Provide the [X, Y] coordinate of the cell's center where the given text is located.  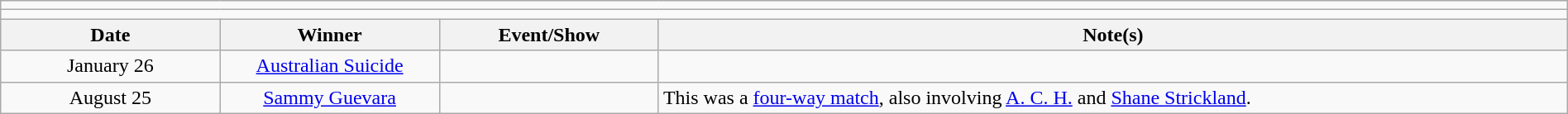
This was a four-way match, also involving A. C. H. and Shane Strickland. [1113, 97]
August 25 [111, 97]
Date [111, 35]
January 26 [111, 66]
Note(s) [1113, 35]
Event/Show [549, 35]
Australian Suicide [329, 66]
Sammy Guevara [329, 97]
Winner [329, 35]
